Determine the [X, Y] coordinate at the center of the cell enclosing the given text.  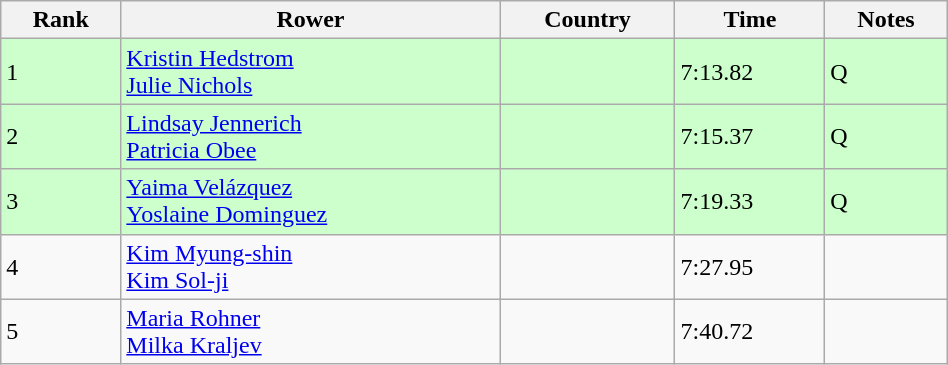
Kim Myung-shinKim Sol-ji [310, 266]
7:13.82 [750, 72]
Rank [61, 20]
Country [588, 20]
Rower [310, 20]
7:40.72 [750, 332]
7:19.33 [750, 202]
Maria RohnerMilka Kraljev [310, 332]
Notes [886, 20]
Kristin HedstromJulie Nichols [310, 72]
3 [61, 202]
2 [61, 136]
Lindsay JennerichPatricia Obee [310, 136]
Time [750, 20]
4 [61, 266]
5 [61, 332]
7:27.95 [750, 266]
1 [61, 72]
7:15.37 [750, 136]
Yaima VelázquezYoslaine Dominguez [310, 202]
